Output the (x, y) coordinate of the center of the cell containing the given text.  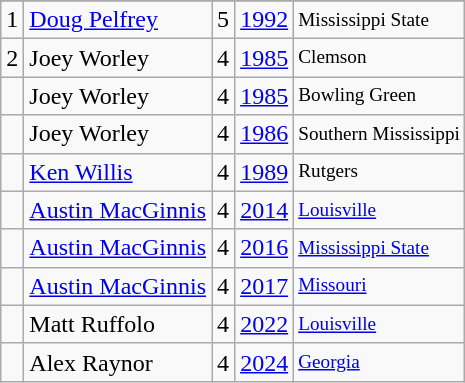
2016 (264, 248)
2024 (264, 362)
Alex Raynor (118, 362)
Bowling Green (380, 96)
2014 (264, 210)
2022 (264, 324)
Doug Pelfrey (118, 20)
Missouri (380, 286)
1989 (264, 172)
Southern Mississippi (380, 134)
2 (12, 58)
1986 (264, 134)
Ken Willis (118, 172)
Matt Ruffolo (118, 324)
5 (224, 20)
1992 (264, 20)
Clemson (380, 58)
2017 (264, 286)
Georgia (380, 362)
Rutgers (380, 172)
1 (12, 20)
